Extract the (x, y) coordinate from the center of the cell holding the provided text.  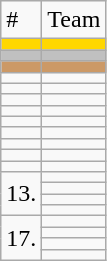
# (22, 20)
17. (22, 238)
Team (74, 20)
13. (22, 194)
